Find where the given text appears and provide that cell's center as [X, Y] coordinate. 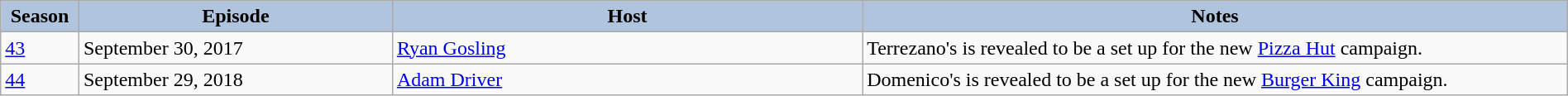
Adam Driver [627, 79]
44 [40, 79]
September 30, 2017 [235, 48]
Season [40, 17]
Notes [1216, 17]
Ryan Gosling [627, 48]
43 [40, 48]
Host [627, 17]
Episode [235, 17]
Domenico's is revealed to be a set up for the new Burger King campaign. [1216, 79]
Terrezano's is revealed to be a set up for the new Pizza Hut campaign. [1216, 48]
September 29, 2018 [235, 79]
